Extract the [X, Y] coordinate from the center of the cell holding the provided text.  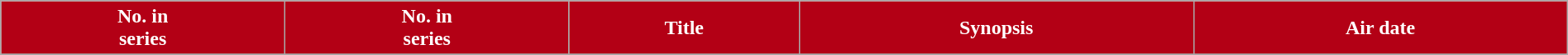
Synopsis [996, 28]
Title [684, 28]
Air date [1380, 28]
